Detect which cell encompasses the target text, then output its [x, y] center coordinate. 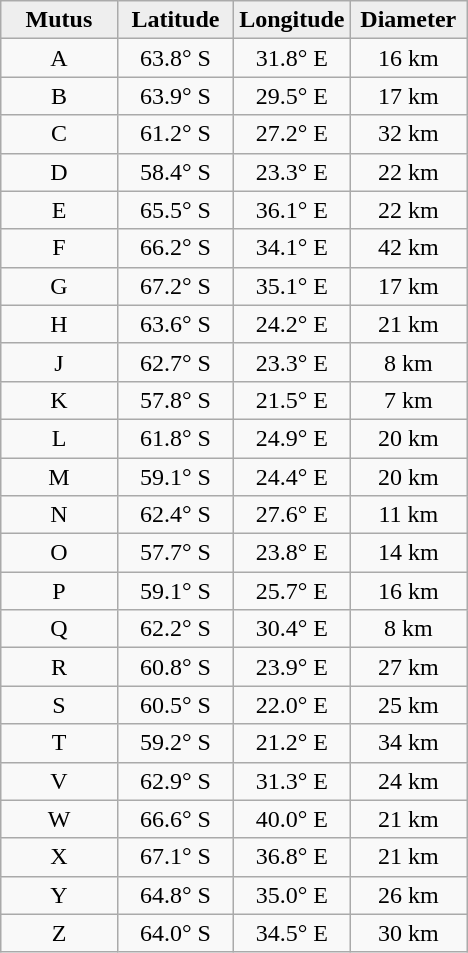
36.8° E [292, 857]
24 km [408, 781]
30.4° E [292, 629]
L [59, 438]
Mutus [59, 20]
23.9° E [292, 667]
27.2° E [292, 134]
Latitude [175, 20]
34.1° E [292, 248]
59.2° S [175, 743]
35.0° E [292, 895]
31.3° E [292, 781]
24.4° E [292, 477]
62.9° S [175, 781]
29.5° E [292, 96]
J [59, 362]
67.1° S [175, 857]
11 km [408, 515]
61.2° S [175, 134]
24.2° E [292, 324]
P [59, 591]
66.6° S [175, 819]
K [59, 400]
14 km [408, 553]
63.8° S [175, 58]
24.9° E [292, 438]
21.5° E [292, 400]
23.8° E [292, 553]
W [59, 819]
57.7° S [175, 553]
Q [59, 629]
26 km [408, 895]
G [59, 286]
F [59, 248]
36.1° E [292, 210]
63.6° S [175, 324]
64.0° S [175, 933]
22.0° E [292, 705]
Y [59, 895]
25.7° E [292, 591]
35.1° E [292, 286]
34.5° E [292, 933]
T [59, 743]
S [59, 705]
62.2° S [175, 629]
64.8° S [175, 895]
60.5° S [175, 705]
60.8° S [175, 667]
42 km [408, 248]
65.5° S [175, 210]
62.4° S [175, 515]
66.2° S [175, 248]
X [59, 857]
57.8° S [175, 400]
21.2° E [292, 743]
O [59, 553]
H [59, 324]
M [59, 477]
Diameter [408, 20]
30 km [408, 933]
40.0° E [292, 819]
61.8° S [175, 438]
32 km [408, 134]
B [59, 96]
Longitude [292, 20]
27.6° E [292, 515]
Z [59, 933]
58.4° S [175, 172]
E [59, 210]
V [59, 781]
25 km [408, 705]
27 km [408, 667]
D [59, 172]
C [59, 134]
R [59, 667]
N [59, 515]
67.2° S [175, 286]
31.8° E [292, 58]
7 km [408, 400]
63.9° S [175, 96]
34 km [408, 743]
A [59, 58]
62.7° S [175, 362]
